For the text-containing cell, return its midpoint in [X, Y] coordinate format. 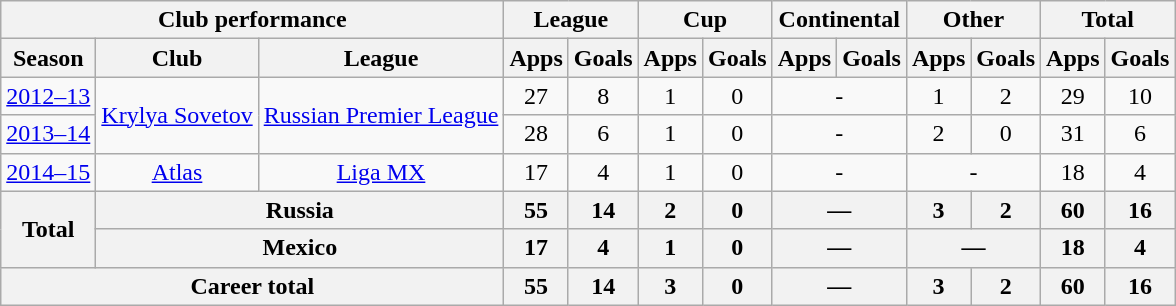
27 [536, 96]
Russian Premier League [381, 115]
Career total [252, 286]
Cup [705, 20]
8 [603, 96]
Liga MX [381, 172]
Mexico [300, 248]
Season [48, 58]
29 [1073, 96]
Club [177, 58]
Club performance [252, 20]
28 [536, 134]
Atlas [177, 172]
2012–13 [48, 96]
Continental [839, 20]
Other [973, 20]
Russia [300, 210]
31 [1073, 134]
Krylya Sovetov [177, 115]
2014–15 [48, 172]
10 [1140, 96]
2013–14 [48, 134]
